Capture the cell that displays the provided text and extract its (x, y) central coordinate. 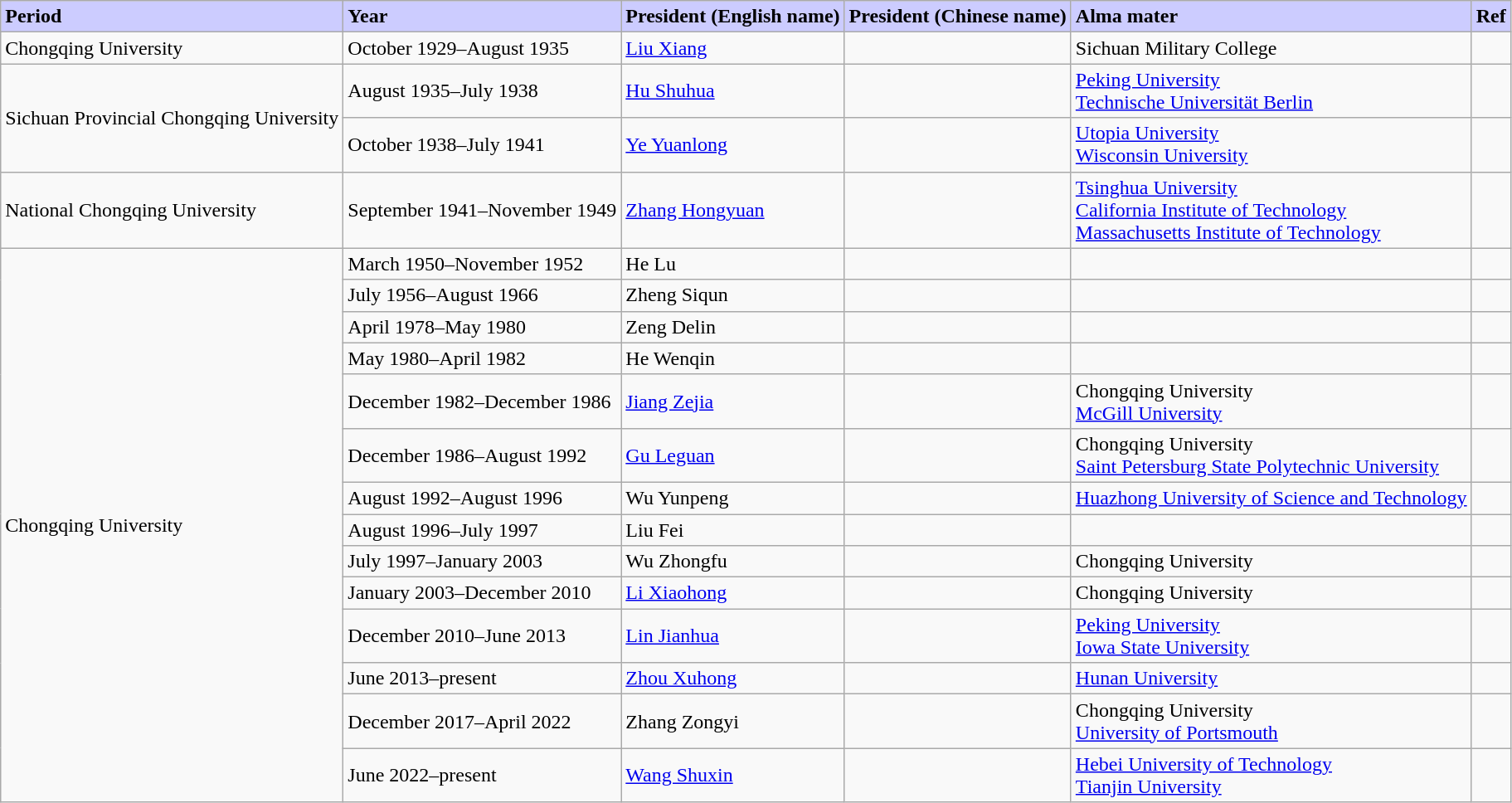
August 1992–August 1996 (483, 498)
Period (173, 17)
Alma mater (1271, 17)
He Lu (733, 264)
Gu Leguan (733, 455)
July 1997–January 2003 (483, 562)
October 1938–July 1941 (483, 144)
Year (483, 17)
October 1929–August 1935 (483, 48)
President (Chinese name) (957, 17)
Sichuan Military College (1271, 48)
Chongqing UniversityMcGill University (1271, 401)
Jiang Zejia (733, 401)
Chongqing UniversitySaint Petersburg State Polytechnic University (1271, 455)
December 2010–June 2013 (483, 635)
Wu Zhongfu (733, 562)
December 1986–August 1992 (483, 455)
Peking UniversityIowa State University (1271, 635)
Huazhong University of Science and Technology (1271, 498)
April 1978–May 1980 (483, 327)
March 1950–November 1952 (483, 264)
Peking UniversityTechnische Universität Berlin (1271, 91)
December 2017–April 2022 (483, 722)
Hunan University (1271, 679)
Utopia UniversityWisconsin University (1271, 144)
Lin Jianhua (733, 635)
December 1982–December 1986 (483, 401)
Chongqing UniversityUniversity of Portsmouth (1271, 722)
Zhang Hongyuan (733, 210)
Ref (1491, 17)
Zheng Siqun (733, 295)
Sichuan Provincial Chongqing University (173, 118)
Hebei University of TechnologyTianjin University (1271, 775)
August 1996–July 1997 (483, 530)
September 1941–November 1949 (483, 210)
Wu Yunpeng (733, 498)
He Wenqin (733, 358)
Tsinghua UniversityCalifornia Institute of TechnologyMassachusetts Institute of Technology (1271, 210)
Ye Yuanlong (733, 144)
Wang Shuxin (733, 775)
June 2013–present (483, 679)
July 1956–August 1966 (483, 295)
Hu Shuhua (733, 91)
Zeng Delin (733, 327)
Liu Xiang (733, 48)
Zhang Zongyi (733, 722)
President (English name) (733, 17)
Zhou Xuhong (733, 679)
Li Xiaohong (733, 593)
Liu Fei (733, 530)
June 2022–present (483, 775)
National Chongqing University (173, 210)
January 2003–December 2010 (483, 593)
August 1935–July 1938 (483, 91)
May 1980–April 1982 (483, 358)
